Extract the (x, y) coordinate from the center of the cell holding the provided text.  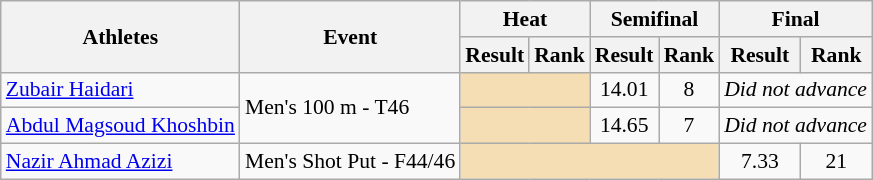
Athletes (120, 36)
Semifinal (654, 19)
Abdul Magsoud Khoshbin (120, 126)
Zubair Haidari (120, 90)
14.65 (624, 126)
Heat (524, 19)
14.01 (624, 90)
7 (690, 126)
21 (836, 162)
Men's 100 m - T46 (350, 108)
7.33 (760, 162)
Nazir Ahmad Azizi (120, 162)
Men's Shot Put - F44/46 (350, 162)
8 (690, 90)
Event (350, 36)
Final (796, 19)
